Output the (x, y) coordinate of the center of the cell containing the given text.  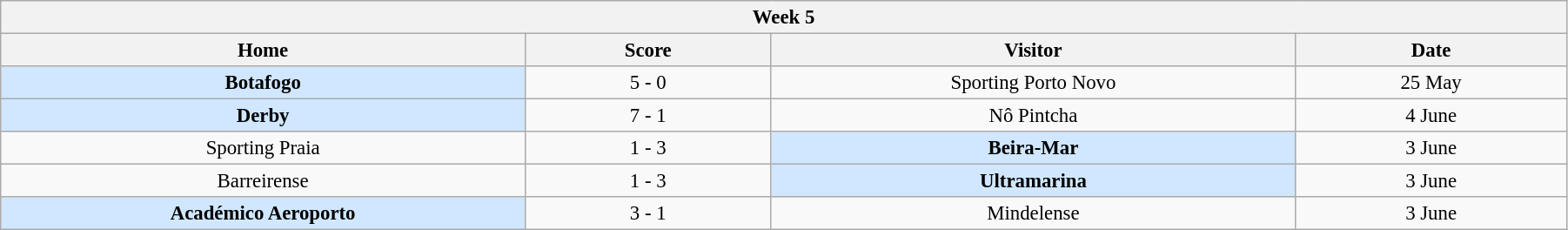
Derby (263, 116)
3 - 1 (647, 213)
Date (1431, 51)
Académico Aeroporto (263, 213)
7 - 1 (647, 116)
5 - 0 (647, 83)
Score (647, 51)
Ultramarina (1034, 181)
Barreirense (263, 181)
Home (263, 51)
Week 5 (784, 17)
4 June (1431, 116)
Visitor (1034, 51)
Mindelense (1034, 213)
Sporting Praia (263, 148)
Botafogo (263, 83)
Sporting Porto Novo (1034, 83)
25 May (1431, 83)
Nô Pintcha (1034, 116)
Beira-Mar (1034, 148)
